Capture the cell that displays the provided text and extract its [x, y] central coordinate. 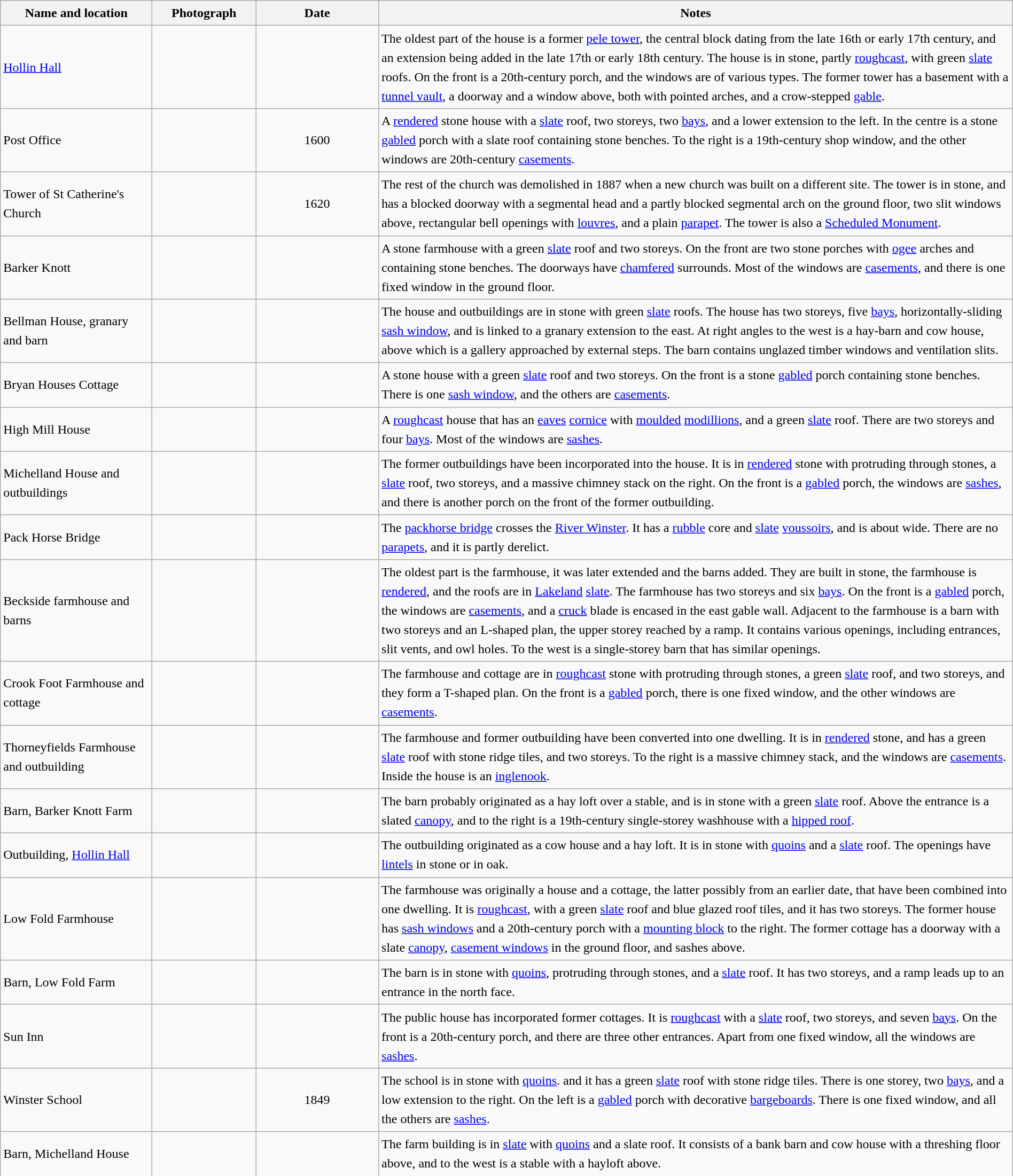
1849 [317, 1100]
Bryan Houses Cottage [76, 385]
Post Office [76, 140]
The outbuilding originated as a cow house and a hay loft. It is in stone with quoins and a slate roof. The openings have lintels in stone or in oak. [696, 856]
High Mill House [76, 429]
Sun Inn [76, 1036]
Barn, Barker Knott Farm [76, 811]
Thorneyfields Farmhouse and outbuilding [76, 757]
Low Fold Farmhouse [76, 919]
Outbuilding, Hollin Hall [76, 856]
Tower of St Catherine's Church [76, 204]
Name and location [76, 13]
Barn, Michelland House [76, 1154]
Winster School [76, 1100]
Hollin Hall [76, 67]
Barker Knott [76, 267]
Date [317, 13]
Pack Horse Bridge [76, 537]
Bellman House, granary and barn [76, 331]
Photograph [204, 13]
Notes [696, 13]
Crook Foot Farmhouse and cottage [76, 693]
Barn, Low Fold Farm [76, 983]
Michelland House and outbuildings [76, 483]
1600 [317, 140]
1620 [317, 204]
Beckside farmhouse and barns [76, 610]
